Find where the given text appears and provide that cell's center as (X, Y) coordinate. 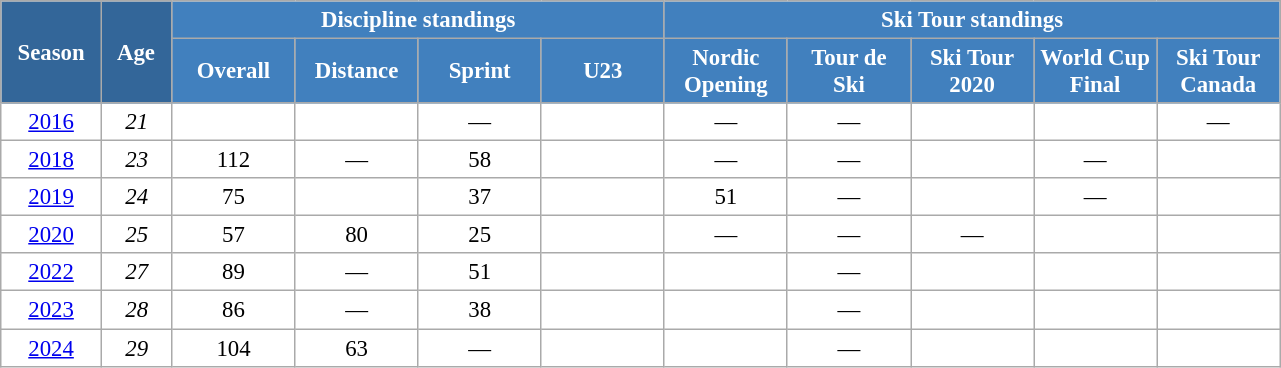
89 (234, 273)
2024 (52, 348)
29 (136, 348)
104 (234, 348)
U23 (602, 72)
2018 (52, 160)
24 (136, 197)
2023 (52, 310)
38 (480, 310)
Ski Tour2020 (972, 72)
Sprint (480, 72)
Ski Tour standings (972, 20)
Ski TourCanada (1218, 72)
57 (234, 235)
23 (136, 160)
2022 (52, 273)
58 (480, 160)
2016 (52, 122)
2020 (52, 235)
NordicOpening (726, 72)
Overall (234, 72)
Distance (356, 72)
27 (136, 273)
75 (234, 197)
Age (136, 52)
28 (136, 310)
63 (356, 348)
21 (136, 122)
37 (480, 197)
Season (52, 52)
2019 (52, 197)
World CupFinal (1096, 72)
80 (356, 235)
Discipline standings (418, 20)
112 (234, 160)
Tour deSki (848, 72)
86 (234, 310)
